Capture the cell that displays the provided text and extract its [X, Y] central coordinate. 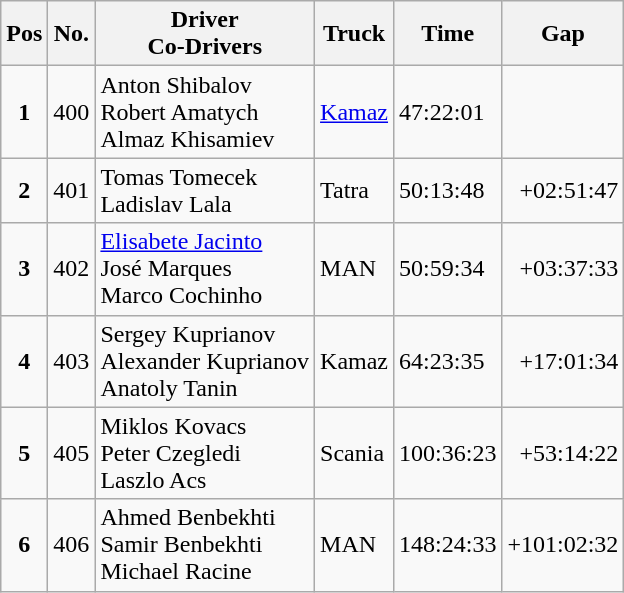
403 [72, 361]
50:13:48 [448, 190]
Tomas Tomecek Ladislav Lala [205, 190]
Tatra [354, 190]
1 [24, 112]
Gap [563, 34]
No. [72, 34]
Elisabete Jacinto José Marques Marco Cochinho [205, 269]
Anton Shibalov Robert Amatych Almaz Khisamiev [205, 112]
Scania [354, 453]
400 [72, 112]
Sergey Kuprianov Alexander Kuprianov Anatoly Tanin [205, 361]
6 [24, 545]
Time [448, 34]
402 [72, 269]
+03:37:33 [563, 269]
+101:02:32 [563, 545]
148:24:33 [448, 545]
Ahmed Benbekhti Samir Benbekhti Michael Racine [205, 545]
50:59:34 [448, 269]
3 [24, 269]
Miklos Kovacs Peter Czegledi Laszlo Acs [205, 453]
4 [24, 361]
5 [24, 453]
405 [72, 453]
Pos [24, 34]
+17:01:34 [563, 361]
401 [72, 190]
+53:14:22 [563, 453]
+02:51:47 [563, 190]
406 [72, 545]
Truck [354, 34]
47:22:01 [448, 112]
100:36:23 [448, 453]
2 [24, 190]
64:23:35 [448, 361]
DriverCo-Drivers [205, 34]
